Scan for the cell matching the given text and deliver its [x, y] coordinate at center. 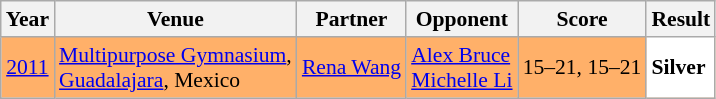
Alex Bruce Michelle Li [462, 68]
Partner [352, 19]
Year [28, 19]
Multipurpose Gymnasium,Guadalajara, Mexico [176, 68]
2011 [28, 68]
Result [680, 19]
Venue [176, 19]
Opponent [462, 19]
Silver [680, 68]
15–21, 15–21 [582, 68]
Score [582, 19]
Rena Wang [352, 68]
